Provide the [x, y] coordinate of the cell's center where the given text is located.  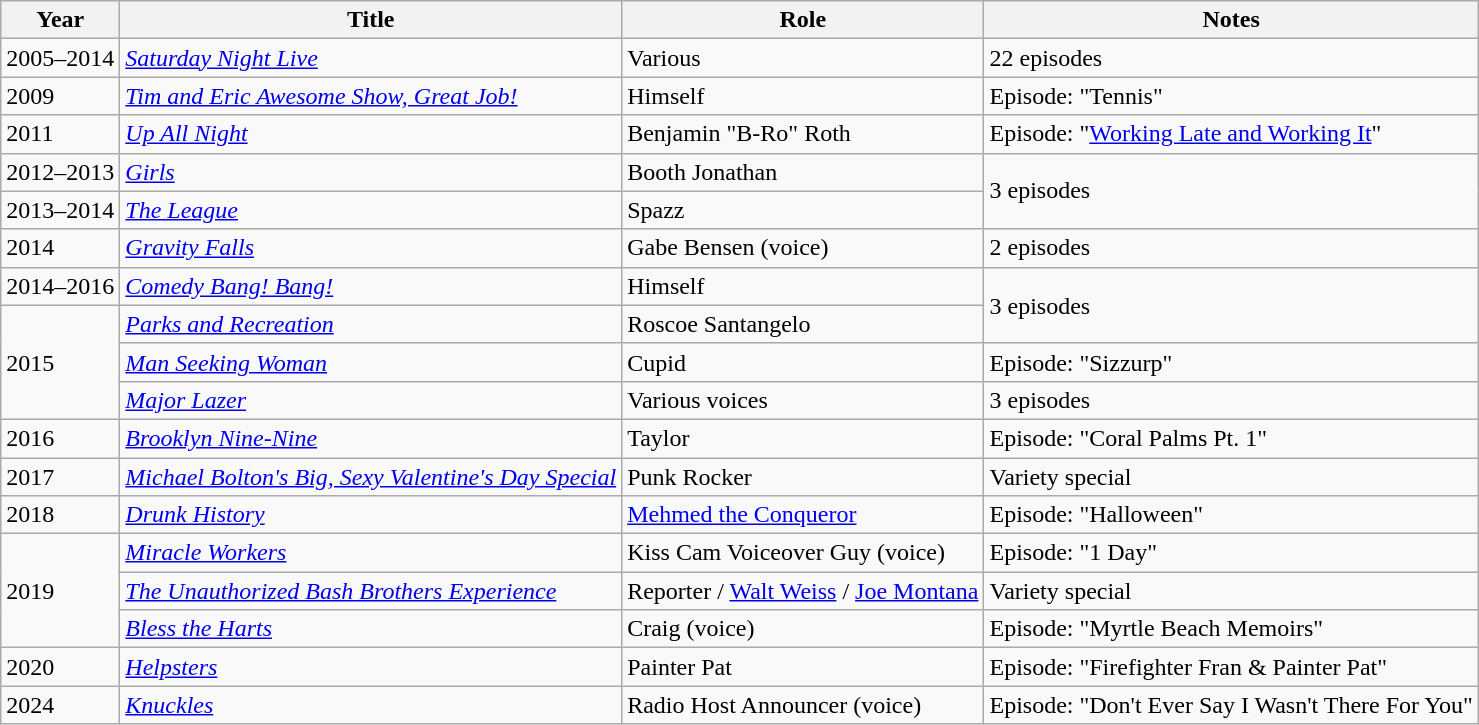
2013–2014 [60, 210]
Gravity Falls [371, 248]
2024 [60, 705]
Episode: "Firefighter Fran & Painter Pat" [1231, 667]
Michael Bolton's Big, Sexy Valentine's Day Special [371, 477]
Roscoe Santangelo [803, 324]
Cupid [803, 362]
2 episodes [1231, 248]
Various [803, 58]
Punk Rocker [803, 477]
2011 [60, 134]
Miracle Workers [371, 553]
2015 [60, 362]
Notes [1231, 20]
22 episodes [1231, 58]
Benjamin "B-Ro" Roth [803, 134]
Drunk History [371, 515]
Up All Night [371, 134]
Episode: "Tennis" [1231, 96]
Role [803, 20]
Man Seeking Woman [371, 362]
Brooklyn Nine-Nine [371, 438]
Knuckles [371, 705]
2005–2014 [60, 58]
Bless the Harts [371, 629]
2019 [60, 591]
Episode: "Don't Ever Say I Wasn't There For You" [1231, 705]
Helpsters [371, 667]
Major Lazer [371, 400]
Reporter / Walt Weiss / Joe Montana [803, 591]
Episode: "Coral Palms Pt. 1" [1231, 438]
Kiss Cam Voiceover Guy (voice) [803, 553]
2016 [60, 438]
Gabe Bensen (voice) [803, 248]
Craig (voice) [803, 629]
Saturday Night Live [371, 58]
2012–2013 [60, 172]
Comedy Bang! Bang! [371, 286]
Episode: "Halloween" [1231, 515]
2018 [60, 515]
Episode: "Working Late and Working It" [1231, 134]
Painter Pat [803, 667]
Parks and Recreation [371, 324]
2009 [60, 96]
2014–2016 [60, 286]
Various voices [803, 400]
Episode: "Sizzurp" [1231, 362]
2017 [60, 477]
2020 [60, 667]
Taylor [803, 438]
Mehmed the Conqueror [803, 515]
2014 [60, 248]
Episode: "Myrtle Beach Memoirs" [1231, 629]
Booth Jonathan [803, 172]
Radio Host Announcer (voice) [803, 705]
Year [60, 20]
Tim and Eric Awesome Show, Great Job! [371, 96]
Episode: "1 Day" [1231, 553]
The League [371, 210]
Spazz [803, 210]
Girls [371, 172]
The Unauthorized Bash Brothers Experience [371, 591]
Title [371, 20]
